For the text-containing cell, return its midpoint in (X, Y) coordinate format. 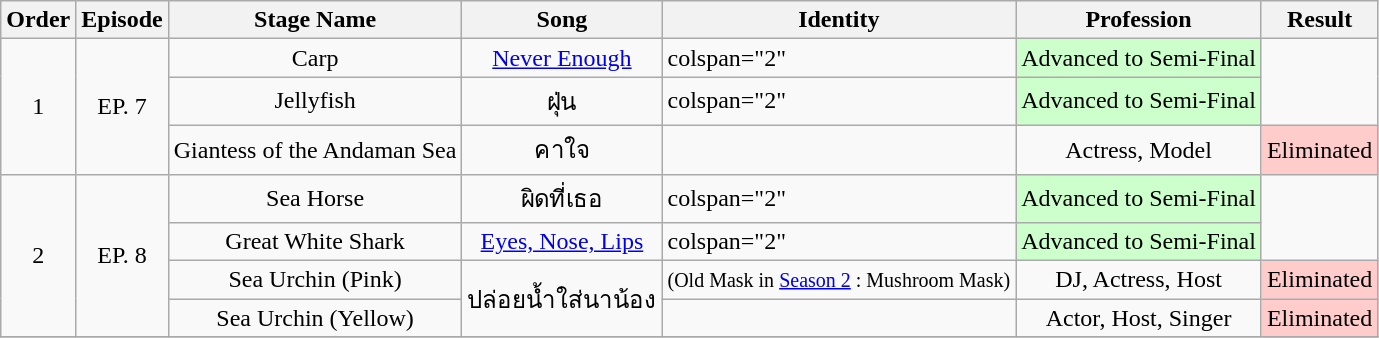
EP. 8 (122, 256)
Jellyfish (315, 102)
ฝุ่น (562, 102)
Episode (122, 20)
2 (38, 256)
EP. 7 (122, 106)
DJ, Actress, Host (1139, 280)
Song (562, 20)
ผิดที่เธอ (562, 198)
1 (38, 106)
Carp (315, 58)
Great White Shark (315, 242)
(Old Mask in Season 2 : Mushroom Mask) (839, 280)
Eyes, Nose, Lips (562, 242)
Identity (839, 20)
Giantess of the Andaman Sea (315, 150)
Sea Urchin (Yellow) (315, 318)
Stage Name (315, 20)
Never Enough (562, 58)
ปล่อยน้ำใส่นาน้อง (562, 299)
Actress, Model (1139, 150)
Order (38, 20)
Actor, Host, Singer (1139, 318)
Sea Horse (315, 198)
คาใจ (562, 150)
Profession (1139, 20)
Sea Urchin (Pink) (315, 280)
Result (1319, 20)
